Search for the cell housing the specified text and yield its (x, y) center coordinate. 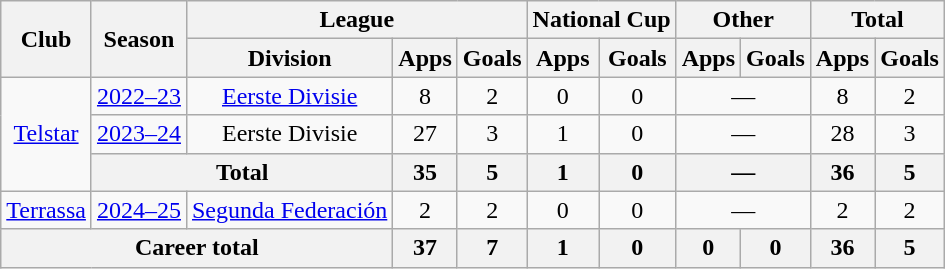
Telstar (46, 134)
Segunda Federación (289, 210)
7 (492, 248)
Division (289, 58)
2022–23 (138, 96)
2023–24 (138, 134)
Other (743, 20)
37 (425, 248)
Terrassa (46, 210)
Season (138, 39)
Career total (197, 248)
27 (425, 134)
35 (425, 172)
28 (842, 134)
Club (46, 39)
2024–25 (138, 210)
League (356, 20)
National Cup (602, 20)
